Pinpoint the cell where the given text exists, returning its (X, Y) midpoint coordinate. 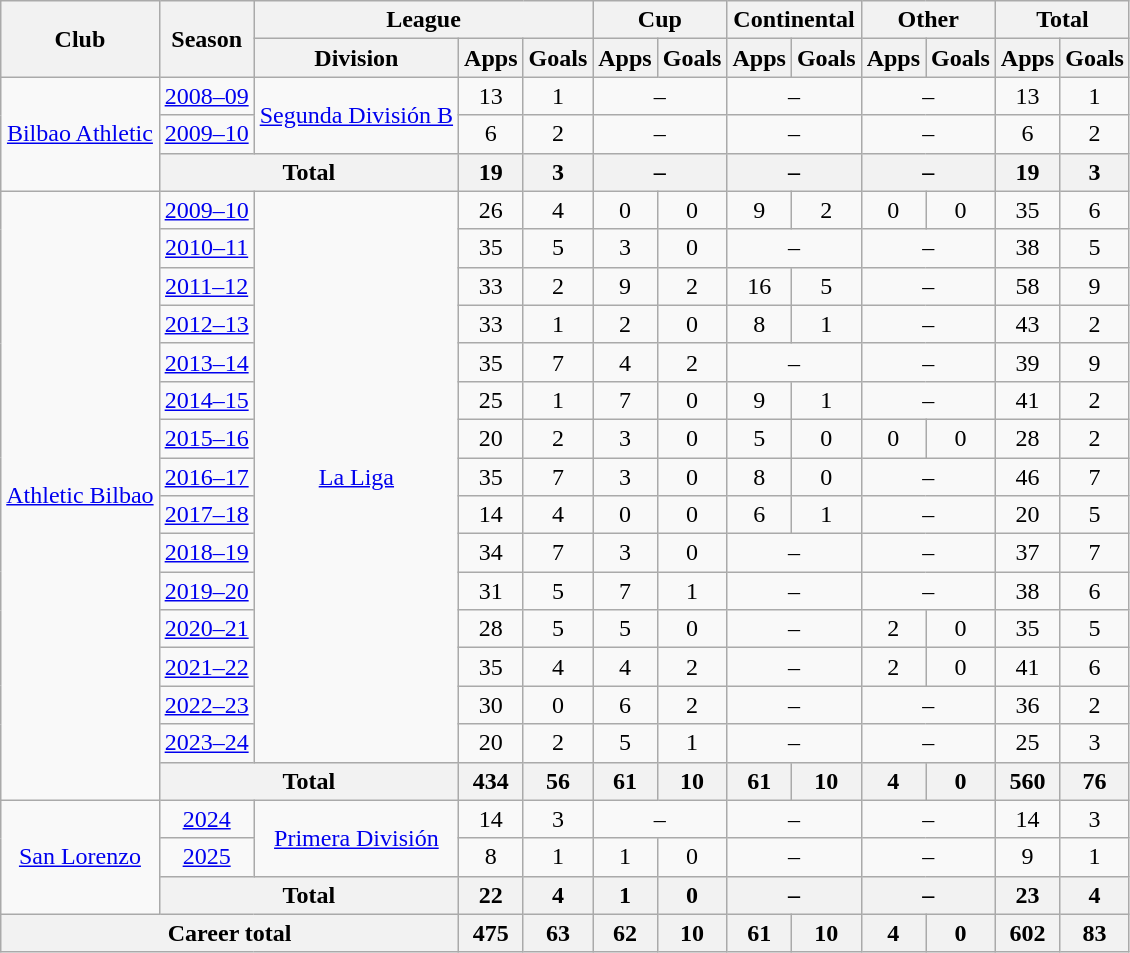
2008–09 (206, 96)
Division (356, 58)
434 (491, 781)
2010–11 (206, 248)
83 (1095, 933)
602 (1027, 933)
Segunda División B (356, 115)
2021–22 (206, 667)
22 (491, 895)
Season (206, 39)
2015–16 (206, 438)
San Lorenzo (80, 857)
2012–13 (206, 324)
26 (491, 210)
Continental (794, 20)
2024 (206, 819)
Other (928, 20)
30 (491, 705)
63 (558, 933)
43 (1027, 324)
2019–20 (206, 591)
58 (1027, 286)
37 (1027, 553)
76 (1095, 781)
39 (1027, 362)
475 (491, 933)
Career total (230, 933)
56 (558, 781)
Cup (660, 20)
36 (1027, 705)
2023–24 (206, 743)
2014–15 (206, 400)
62 (625, 933)
2016–17 (206, 477)
23 (1027, 895)
La Liga (356, 476)
League (424, 20)
Primera División (356, 838)
16 (759, 286)
Bilbao Athletic (80, 134)
2013–14 (206, 362)
2020–21 (206, 629)
2017–18 (206, 515)
2011–12 (206, 286)
2025 (206, 857)
46 (1027, 477)
2018–19 (206, 553)
Club (80, 39)
Athletic Bilbao (80, 496)
560 (1027, 781)
34 (491, 553)
31 (491, 591)
2022–23 (206, 705)
